Identify which cell holds the provided text, then report its (x, y) central coordinate. 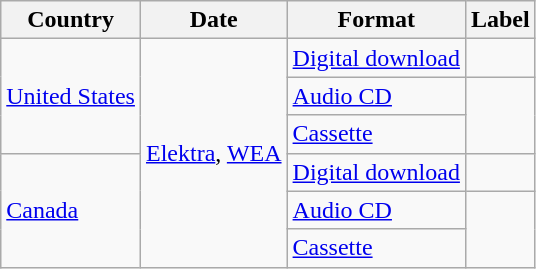
Country (71, 20)
Label (500, 20)
United States (71, 96)
Date (214, 20)
Format (376, 20)
Canada (71, 210)
Elektra, WEA (214, 153)
